Scan for the cell matching the given text and deliver its (X, Y) coordinate at center. 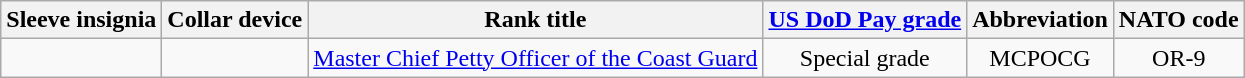
NATO code (1178, 20)
Special grade (865, 58)
OR-9 (1178, 58)
Sleeve insignia (82, 20)
MCPOCG (1040, 58)
Master Chief Petty Officer of the Coast Guard (536, 58)
Abbreviation (1040, 20)
Rank title (536, 20)
US DoD Pay grade (865, 20)
Collar device (235, 20)
